Scan for the cell matching the given text and deliver its (x, y) coordinate at center. 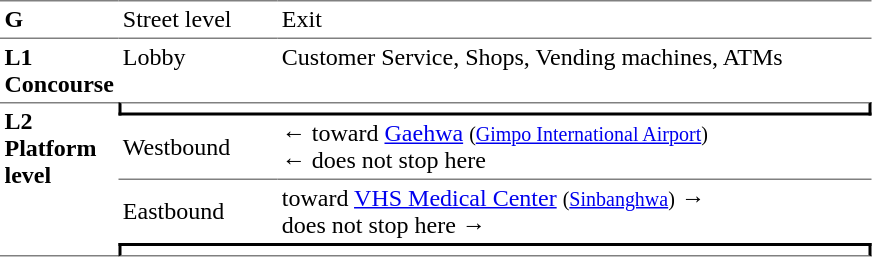
Street level (198, 19)
Westbound (198, 148)
Exit (574, 19)
L2Platform level (59, 179)
Customer Service, Shops, Vending machines, ATMs (574, 70)
Eastbound (198, 212)
← toward Gaehwa (Gimpo International Airport)← does not stop here (574, 148)
Lobby (198, 70)
toward VHS Medical Center (Sinbanghwa) → does not stop here → (574, 212)
L1Concourse (59, 70)
G (59, 19)
